Detect which cell encompasses the target text, then output its (X, Y) center coordinate. 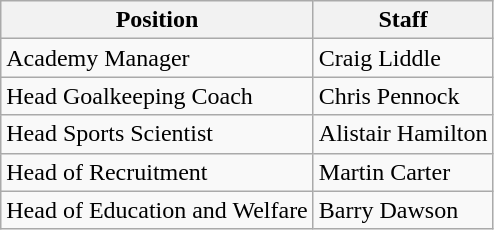
Head Goalkeeping Coach (158, 96)
Head of Education and Welfare (158, 210)
Staff (403, 20)
Head of Recruitment (158, 172)
Martin Carter (403, 172)
Position (158, 20)
Alistair Hamilton (403, 134)
Chris Pennock (403, 96)
Barry Dawson (403, 210)
Head Sports Scientist (158, 134)
Craig Liddle (403, 58)
Academy Manager (158, 58)
